Capture the cell that displays the provided text and extract its [X, Y] central coordinate. 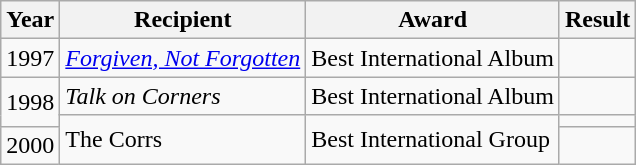
1998 [30, 102]
Forgiven, Not Forgotten [183, 58]
The Corrs [183, 140]
Year [30, 20]
Recipient [183, 20]
Talk on Corners [183, 96]
2000 [30, 145]
Award [433, 20]
Best International Group [433, 140]
1997 [30, 58]
Result [597, 20]
